Pinpoint the cell where the given text exists, returning its [x, y] midpoint coordinate. 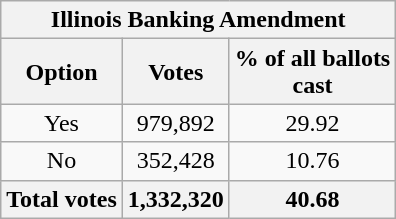
Illinois Banking Amendment [198, 20]
Total votes [62, 199]
352,428 [176, 161]
979,892 [176, 123]
10.76 [312, 161]
Yes [62, 123]
Votes [176, 72]
29.92 [312, 123]
No [62, 161]
% of all ballotscast [312, 72]
40.68 [312, 199]
1,332,320 [176, 199]
Option [62, 72]
